Locate the cell with the specified text and output its (X, Y) center coordinate. 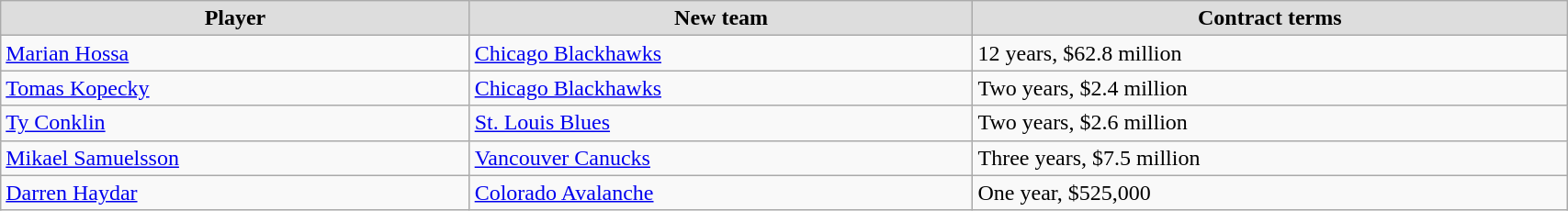
Tomas Kopecky (235, 88)
Two years, $2.6 million (1269, 123)
Three years, $7.5 million (1269, 158)
Darren Haydar (235, 193)
St. Louis Blues (721, 123)
Vancouver Canucks (721, 158)
Two years, $2.4 million (1269, 88)
Player (235, 18)
Contract terms (1269, 18)
Ty Conklin (235, 123)
Mikael Samuelsson (235, 158)
Colorado Avalanche (721, 193)
Marian Hossa (235, 53)
12 years, $62.8 million (1269, 53)
New team (721, 18)
One year, $525,000 (1269, 193)
